Scan for the cell matching the given text and deliver its [X, Y] coordinate at center. 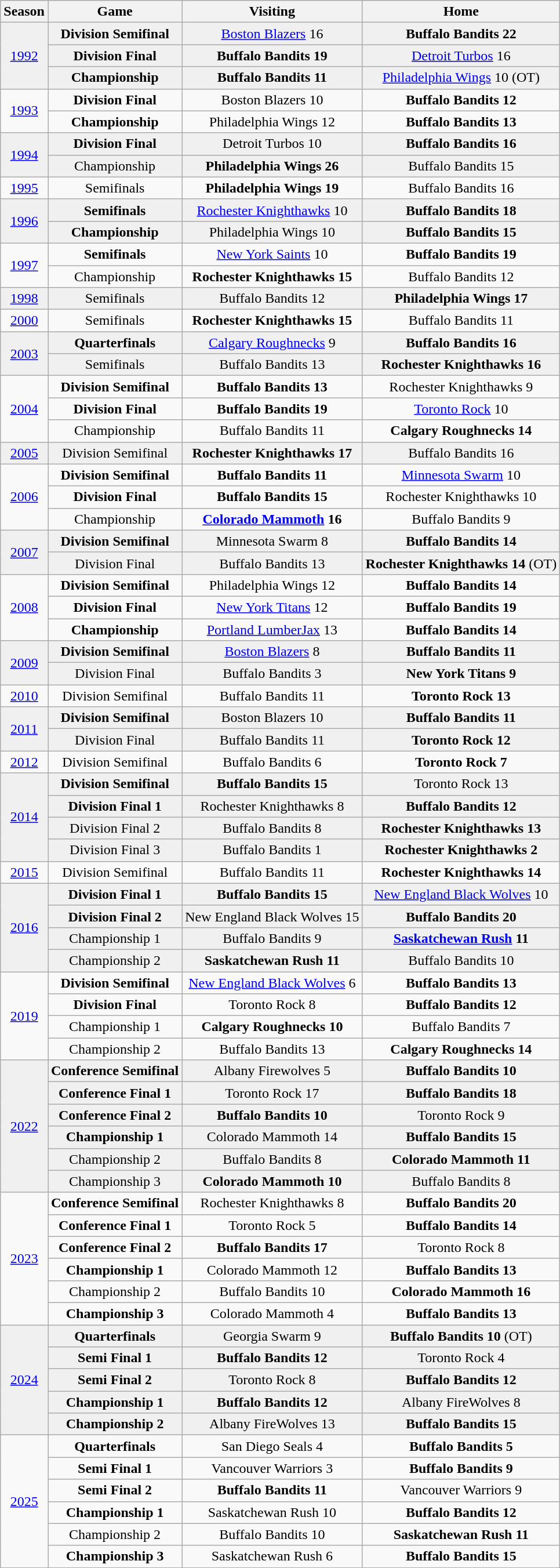
2007 [24, 552]
2005 [24, 453]
Season [24, 12]
2012 [24, 762]
Colorado Mammoth 10 [272, 1181]
Philadelphia Wings 17 [461, 299]
2024 [24, 1380]
Albany FireWolves 8 [461, 1402]
Buffalo Bandits 22 [461, 34]
1998 [24, 299]
Rochester Knighthawks 16 [461, 365]
Rochester Knighthawks 2 [461, 850]
Buffalo Bandits 1 [272, 850]
Boston Blazers 16 [272, 34]
2008 [24, 607]
Vancouver Warriors 9 [461, 1490]
Colorado Mammoth 12 [272, 1269]
Philadelphia Wings 10 [272, 232]
Albany Firewolves 5 [272, 1071]
Home [461, 12]
1995 [24, 188]
2009 [24, 663]
2016 [24, 927]
Buffalo Bandits 5 [461, 1446]
New England Black Wolves 15 [272, 916]
Philadelphia Wings 19 [272, 188]
2014 [24, 817]
2003 [24, 354]
Rochester Knighthawks 13 [461, 828]
Georgia Swarm 9 [272, 1335]
Portland LumberJax 13 [272, 629]
Toronto Rock 10 [461, 409]
Buffalo Bandits 3 [272, 674]
1997 [24, 265]
1994 [24, 155]
Colorado Mammoth 11 [461, 1159]
Buffalo Bandits 10 (OT) [461, 1335]
Toronto Rock 7 [461, 762]
Minnesota Swarm 8 [272, 541]
Calgary Roughnecks 10 [272, 1027]
New York Saints 10 [272, 254]
New York Titans 12 [272, 607]
Detroit Turbos 16 [461, 56]
2000 [24, 321]
New England Black Wolves 10 [461, 894]
Toronto Rock 4 [461, 1358]
Vancouver Warriors 3 [272, 1468]
Game [115, 12]
Toronto Rock 12 [461, 740]
Toronto Rock 9 [461, 1115]
Calgary Roughnecks 9 [272, 343]
1993 [24, 111]
Division Final 3 [115, 850]
2022 [24, 1126]
2006 [24, 497]
Detroit Turbos 10 [272, 144]
2010 [24, 696]
Rochester Knighthawks 14 [461, 872]
2011 [24, 729]
Saskatchewan Rush 6 [272, 1556]
2004 [24, 409]
Colorado Mammoth 14 [272, 1137]
Rochester Knighthawks 17 [272, 453]
Rochester Knighthawks 14 (OT) [461, 563]
Buffalo Bandits 17 [272, 1247]
Buffalo Bandits 6 [272, 762]
Minnesota Swarm 10 [461, 475]
Colorado Mammoth 4 [272, 1313]
Albany FireWolves 13 [272, 1424]
Visiting [272, 12]
2019 [24, 1016]
Saskatchewan Rush 10 [272, 1512]
Philadelphia Wings 26 [272, 166]
2023 [24, 1258]
Buffalo Bandits 7 [461, 1027]
Boston Blazers 8 [272, 652]
1996 [24, 221]
1992 [24, 56]
New York Titans 9 [461, 674]
Philadelphia Wings 10 (OT) [461, 78]
2015 [24, 872]
Rochester Knighthawks 9 [461, 387]
San Diego Seals 4 [272, 1446]
2025 [24, 1501]
Toronto Rock 17 [272, 1093]
Toronto Rock 5 [272, 1225]
New England Black Wolves 6 [272, 983]
